Locate the cell with the specified text and output its [x, y] center coordinate. 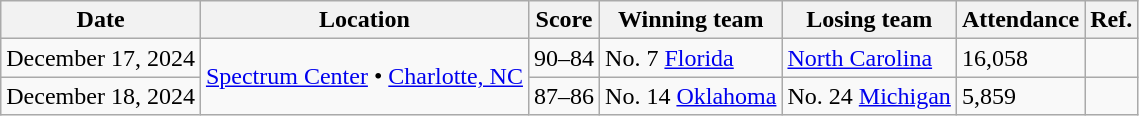
Spectrum Center • Charlotte, NC [364, 77]
North Carolina [869, 58]
Location [364, 20]
87–86 [564, 96]
December 18, 2024 [101, 96]
Losing team [869, 20]
December 17, 2024 [101, 58]
Score [564, 20]
Date [101, 20]
90–84 [564, 58]
No. 14 Oklahoma [691, 96]
Winning team [691, 20]
No. 7 Florida [691, 58]
Attendance [1020, 20]
5,859 [1020, 96]
16,058 [1020, 58]
No. 24 Michigan [869, 96]
Ref. [1112, 20]
